Identify which cell holds the provided text, then report its [x, y] central coordinate. 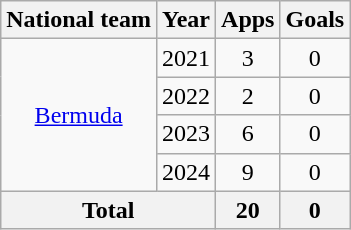
6 [248, 134]
3 [248, 58]
Total [108, 210]
Goals [315, 20]
20 [248, 210]
National team [79, 20]
2021 [186, 58]
Year [186, 20]
2023 [186, 134]
Bermuda [79, 115]
2 [248, 96]
9 [248, 172]
2022 [186, 96]
Apps [248, 20]
2024 [186, 172]
